Identify which cell holds the provided text, then report its (X, Y) central coordinate. 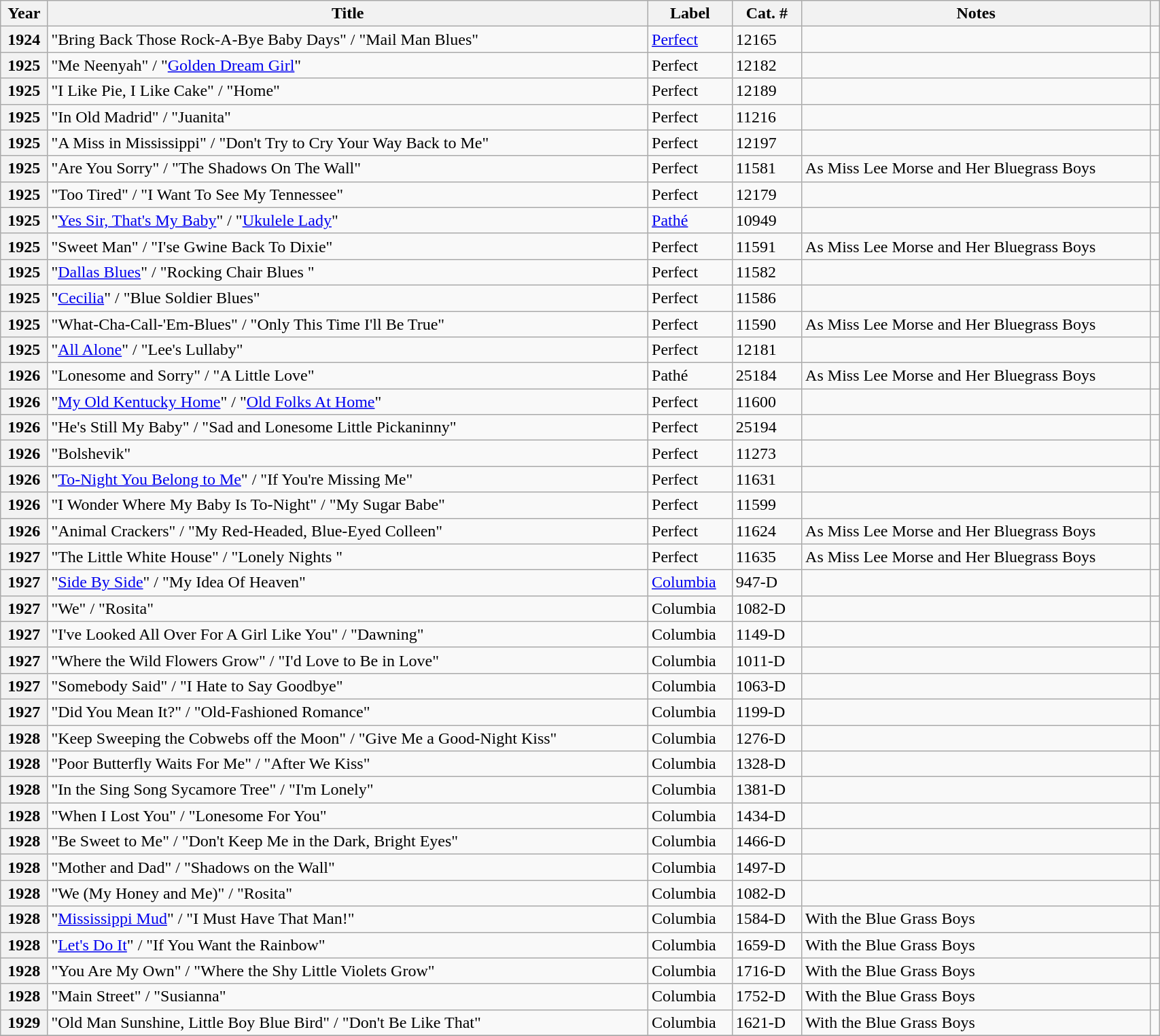
"Where the Wild Flowers Grow" / "I'd Love to Be in Love" (348, 660)
"We" / "Rosita" (348, 608)
"In the Sing Song Sycamore Tree" / "I'm Lonely" (348, 790)
"Side By Side" / "My Idea Of Heaven" (348, 583)
25184 (767, 376)
11582 (767, 272)
"We (My Honey and Me)" / "Rosita" (348, 893)
"All Alone" / "Lee's Lullaby" (348, 350)
12182 (767, 65)
1381-D (767, 790)
"I Wonder Where My Baby Is To-Night" / "My Sugar Babe" (348, 505)
25194 (767, 428)
1199-D (767, 712)
"Yes Sir, That's My Baby" / "Ukulele Lady" (348, 220)
12165 (767, 39)
"In Old Madrid" / "Juanita" (348, 117)
"Sweet Man" / "I'se Gwine Back To Dixie" (348, 246)
"Did You Mean It?" / "Old-Fashioned Romance" (348, 712)
1929 (24, 1022)
"Let's Do It" / "If You Want the Rainbow" (348, 945)
"Old Man Sunshine, Little Boy Blue Bird" / "Don't Be Like That" (348, 1022)
"Poor Butterfly Waits For Me" / "After We Kiss" (348, 764)
"Bolshevik" (348, 453)
1924 (24, 39)
1716-D (767, 971)
11631 (767, 479)
1659-D (767, 945)
1328-D (767, 764)
1149-D (767, 634)
"Main Street" / "Susianna" (348, 997)
12197 (767, 143)
11599 (767, 505)
"My Old Kentucky Home" / "Old Folks At Home" (348, 402)
12179 (767, 194)
11581 (767, 169)
Notes (976, 14)
"When I Lost You" / "Lonesome For You" (348, 816)
11591 (767, 246)
"Me Neenyah" / "Golden Dream Girl" (348, 65)
"Are You Sorry" / "The Shadows On The Wall" (348, 169)
"Mother and Dad" / "Shadows on the Wall" (348, 867)
"What-Cha-Call-'Em-Blues" / "Only This Time I'll Be True" (348, 324)
"Be Sweet to Me" / "Don't Keep Me in the Dark, Bright Eyes" (348, 842)
"Somebody Said" / "I Hate to Say Goodbye" (348, 686)
"Too Tired" / "I Want To See My Tennessee" (348, 194)
1497-D (767, 867)
1584-D (767, 919)
"I've Looked All Over For A Girl Like You" / "Dawning" (348, 634)
"A Miss in Mississippi" / "Don't Try to Cry Your Way Back to Me" (348, 143)
"I Like Pie, I Like Cake" / "Home" (348, 91)
1276-D (767, 738)
1621-D (767, 1022)
10949 (767, 220)
"You Are My Own" / "Where the Shy Little Violets Grow" (348, 971)
Label (690, 14)
11273 (767, 453)
11600 (767, 402)
"Keep Sweeping the Cobwebs off the Moon" / "Give Me a Good-Night Kiss" (348, 738)
"He's Still My Baby" / "Sad and Lonesome Little Pickaninny" (348, 428)
1752-D (767, 997)
Title (348, 14)
"Cecilia" / "Blue Soldier Blues" (348, 298)
"Lonesome and Sorry" / "A Little Love" (348, 376)
11216 (767, 117)
Year (24, 14)
1434-D (767, 816)
"Dallas Blues" / "Rocking Chair Blues " (348, 272)
1063-D (767, 686)
12181 (767, 350)
1011-D (767, 660)
"Animal Crackers" / "My Red-Headed, Blue-Eyed Colleen" (348, 531)
11590 (767, 324)
1466-D (767, 842)
"To-Night You Belong to Me" / "If You're Missing Me" (348, 479)
11624 (767, 531)
"Mississippi Mud" / "I Must Have That Man!" (348, 919)
"Bring Back Those Rock-A-Bye Baby Days" / "Mail Man Blues" (348, 39)
11586 (767, 298)
"The Little White House" / "Lonely Nights " (348, 557)
Cat. # (767, 14)
947-D (767, 583)
11635 (767, 557)
12189 (767, 91)
